Output the (X, Y) coordinate of the center of the cell containing the given text.  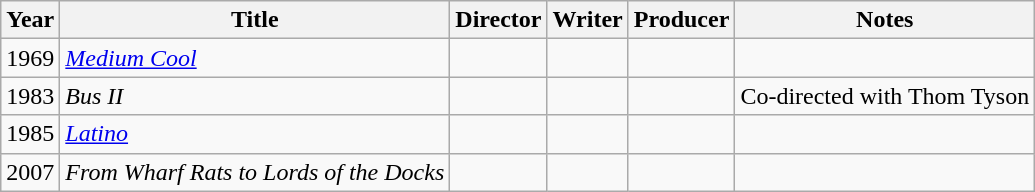
1969 (30, 58)
Latino (255, 134)
From Wharf Rats to Lords of the Docks (255, 172)
Producer (682, 20)
1985 (30, 134)
Director (498, 20)
Bus II (255, 96)
Title (255, 20)
Year (30, 20)
Writer (588, 20)
Medium Cool (255, 58)
1983 (30, 96)
Notes (885, 20)
2007 (30, 172)
Co-directed with Thom Tyson (885, 96)
